Return the (x, y) coordinate for the center point of the cell that contains the specified text.  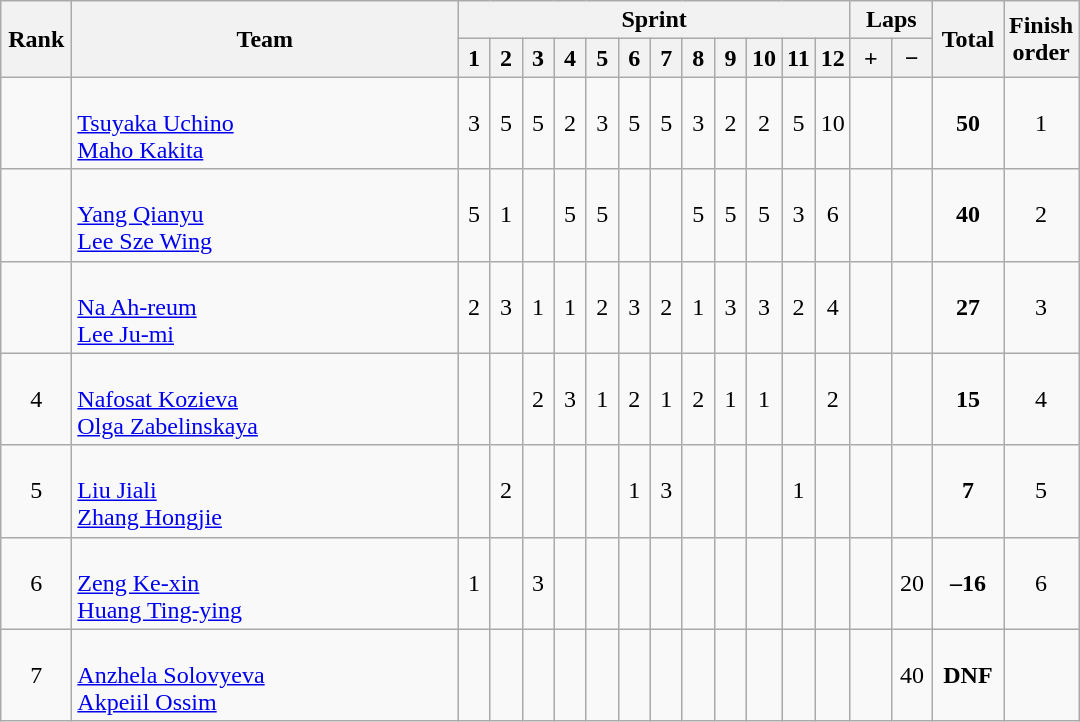
11 (799, 58)
Tsuyaka UchinoMaho Kakita (265, 123)
9 (730, 58)
Finish order (1042, 39)
Zeng Ke-xinHuang Ting-ying (265, 583)
Liu JialiZhang Hongjie (265, 491)
− (912, 58)
8 (698, 58)
15 (968, 399)
Sprint (654, 20)
Laps (891, 20)
Total (968, 39)
Na Ah-reumLee Ju-mi (265, 307)
DNF (968, 675)
Rank (36, 39)
Team (265, 39)
Yang QianyuLee Sze Wing (265, 215)
50 (968, 123)
Anzhela SolovyevaAkpeiil Ossim (265, 675)
12 (832, 58)
Nafosat KozievaOlga Zabelinskaya (265, 399)
27 (968, 307)
+ (870, 58)
20 (912, 583)
–16 (968, 583)
